Scan for the cell matching the given text and deliver its (x, y) coordinate at center. 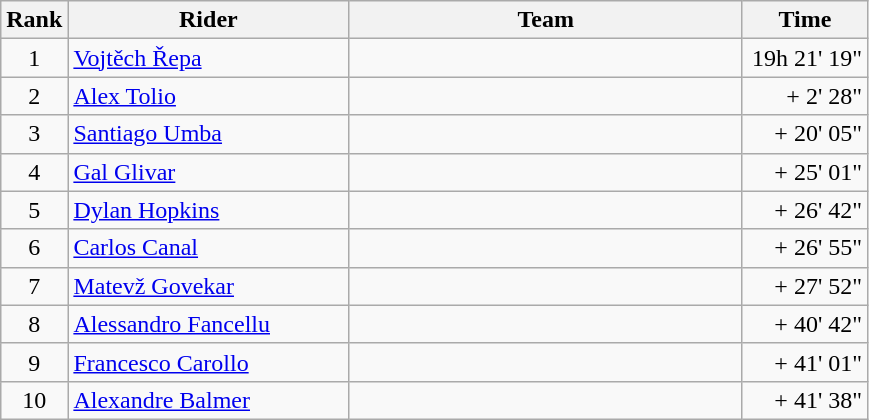
+ 26' 55" (804, 248)
+ 20' 05" (804, 134)
Rider (208, 20)
+ 26' 42" (804, 210)
Team (546, 20)
7 (34, 286)
2 (34, 96)
3 (34, 134)
Alex Tolio (208, 96)
Santiago Umba (208, 134)
Time (804, 20)
+ 41' 38" (804, 400)
+ 2' 28" (804, 96)
+ 41' 01" (804, 362)
Gal Glivar (208, 172)
8 (34, 324)
Francesco Carollo (208, 362)
+ 27' 52" (804, 286)
9 (34, 362)
Matevž Govekar (208, 286)
Rank (34, 20)
5 (34, 210)
19h 21' 19" (804, 58)
+ 25' 01" (804, 172)
6 (34, 248)
Alessandro Fancellu (208, 324)
Dylan Hopkins (208, 210)
Vojtěch Řepa (208, 58)
10 (34, 400)
Carlos Canal (208, 248)
Alexandre Balmer (208, 400)
4 (34, 172)
1 (34, 58)
+ 40' 42" (804, 324)
